Return the [x, y] coordinate for the center point of the cell that contains the specified text.  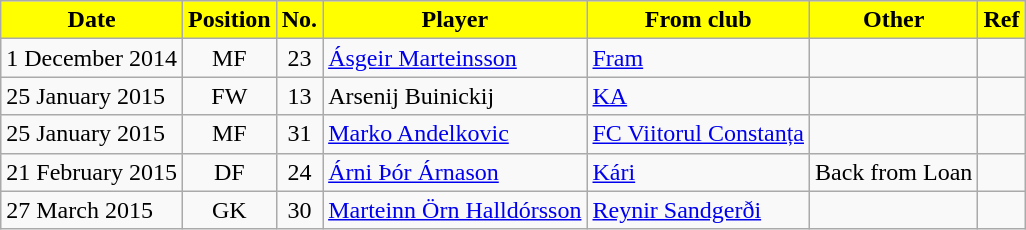
No. [299, 20]
Ref [1002, 20]
Árni Þór Árnason [455, 172]
From club [698, 20]
Date [92, 20]
13 [299, 96]
GK [229, 210]
DF [229, 172]
31 [299, 134]
1 December 2014 [92, 58]
Marteinn Örn Halldórsson [455, 210]
30 [299, 210]
FW [229, 96]
Reynir Sandgerði [698, 210]
KA [698, 96]
27 March 2015 [92, 210]
FC Viitorul Constanța [698, 134]
Marko Andelkovic [455, 134]
Position [229, 20]
Player [455, 20]
Arsenij Buinickij [455, 96]
Ásgeir Marteinsson [455, 58]
23 [299, 58]
24 [299, 172]
Back from Loan [894, 172]
Other [894, 20]
Fram [698, 58]
21 February 2015 [92, 172]
Kári [698, 172]
